Detect which cell encompasses the target text, then output its (X, Y) center coordinate. 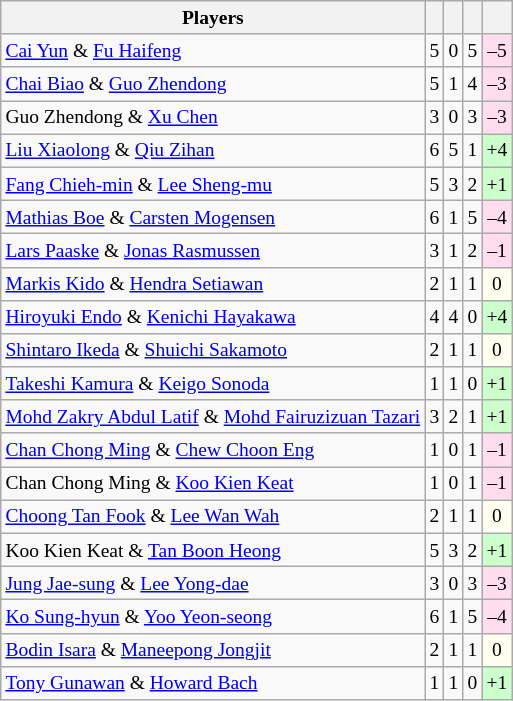
Takeshi Kamura & Keigo Sonoda (213, 384)
Choong Tan Fook & Lee Wan Wah (213, 516)
Chan Chong Ming & Chew Choon Eng (213, 450)
Fang Chieh-min & Lee Sheng-mu (213, 184)
Guo Zhendong & Xu Chen (213, 118)
Bodin Isara & Maneepong Jongjit (213, 650)
Mohd Zakry Abdul Latif & Mohd Fairuzizuan Tazari (213, 416)
Chan Chong Ming & Koo Kien Keat (213, 484)
Cai Yun & Fu Haifeng (213, 50)
Tony Gunawan & Howard Bach (213, 682)
Lars Paaske & Jonas Rasmussen (213, 250)
Players (213, 18)
Chai Biao & Guo Zhendong (213, 84)
Jung Jae-sung & Lee Yong-dae (213, 584)
Mathias Boe & Carsten Mogensen (213, 216)
Ko Sung-hyun & Yoo Yeon-seong (213, 616)
Liu Xiaolong & Qiu Zihan (213, 150)
Markis Kido & Hendra Setiawan (213, 284)
–5 (497, 50)
Shintaro Ikeda & Shuichi Sakamoto (213, 350)
Hiroyuki Endo & Kenichi Hayakawa (213, 316)
Koo Kien Keat & Tan Boon Heong (213, 550)
